For the text-containing cell, return its midpoint in [X, Y] coordinate format. 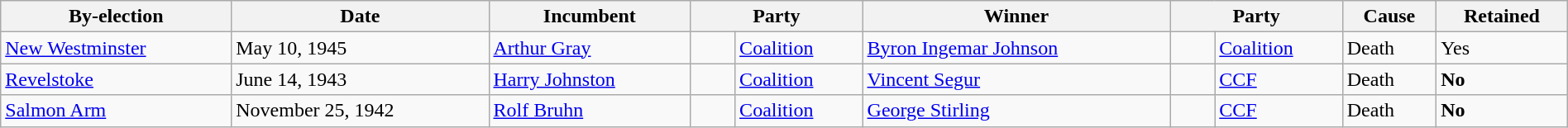
Rolf Bruhn [590, 111]
Harry Johnston [590, 79]
Retained [1502, 17]
Date [361, 17]
November 25, 1942 [361, 111]
By-election [116, 17]
Byron Ingemar Johnson [1016, 48]
Yes [1502, 48]
George Stirling [1016, 111]
Winner [1016, 17]
Incumbent [590, 17]
Vincent Segur [1016, 79]
June 14, 1943 [361, 79]
New Westminster [116, 48]
Revelstoke [116, 79]
Arthur Gray [590, 48]
Cause [1389, 17]
May 10, 1945 [361, 48]
Salmon Arm [116, 111]
